Scan for the cell matching the given text and deliver its (x, y) coordinate at center. 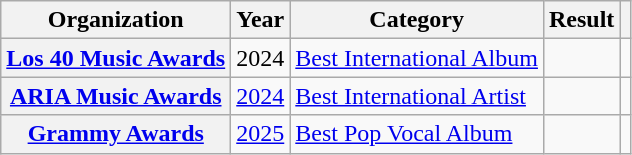
Year (260, 20)
Best Pop Vocal Album (417, 134)
Result (581, 20)
Best International Artist (417, 96)
Grammy Awards (116, 134)
Organization (116, 20)
2025 (260, 134)
ARIA Music Awards (116, 96)
Los 40 Music Awards (116, 58)
Best International Album (417, 58)
Category (417, 20)
